Detect which cell encompasses the target text, then output its [x, y] center coordinate. 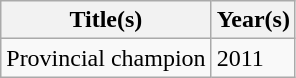
Title(s) [106, 20]
Provincial champion [106, 58]
Year(s) [253, 20]
2011 [253, 58]
